Find where the given text appears and provide that cell's center as (X, Y) coordinate. 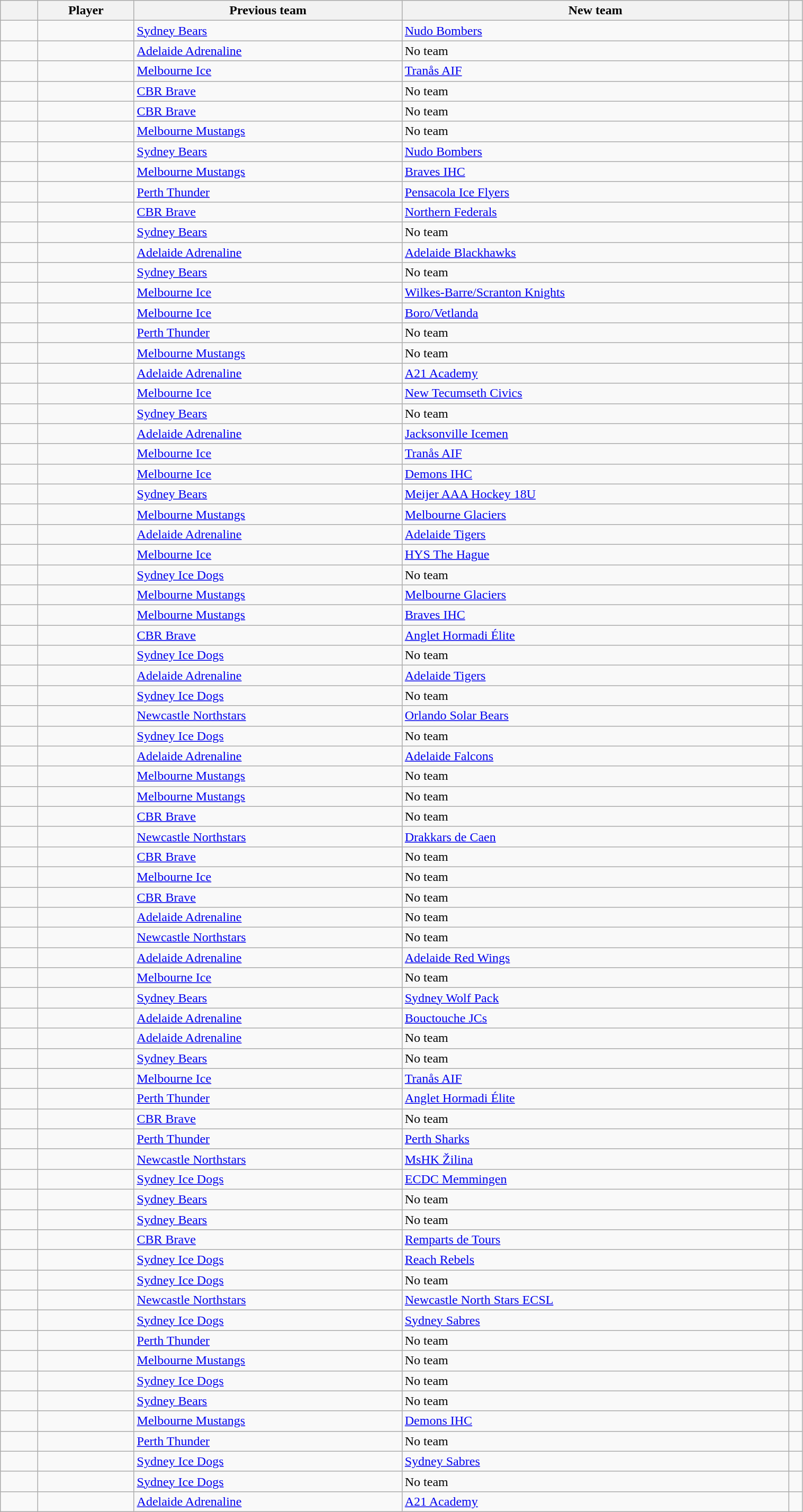
Bouctouche JCs (595, 1018)
New Tecumseth Civics (595, 393)
Wilkes-Barre/Scranton Knights (595, 293)
MsHK Žilina (595, 1159)
HYS The Hague (595, 554)
Perth Sharks (595, 1139)
Boro/Vetlanda (595, 313)
Player (86, 11)
Previous team (268, 11)
Reach Rebels (595, 1260)
Adelaide Falcons (595, 756)
Orlando Solar Bears (595, 716)
ECDC Memmingen (595, 1179)
Adelaide Red Wings (595, 958)
New team (595, 11)
Northern Federals (595, 212)
Newcastle North Stars ECSL (595, 1300)
Meijer AAA Hockey 18U (595, 494)
Remparts de Tours (595, 1240)
Sydney Wolf Pack (595, 998)
Pensacola Ice Flyers (595, 192)
Jacksonville Icemen (595, 434)
Drakkars de Caen (595, 836)
Adelaide Blackhawks (595, 253)
